For the text-containing cell, return its midpoint in (X, Y) coordinate format. 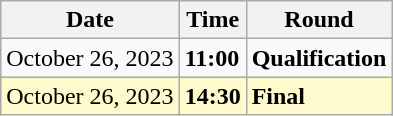
Time (212, 20)
Final (319, 96)
Qualification (319, 58)
Round (319, 20)
11:00 (212, 58)
14:30 (212, 96)
Date (90, 20)
